Identify which cell holds the provided text, then report its (x, y) central coordinate. 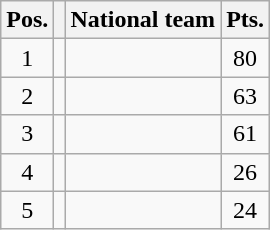
National team (143, 20)
Pts. (246, 20)
61 (246, 134)
2 (28, 96)
24 (246, 210)
63 (246, 96)
1 (28, 58)
4 (28, 172)
Pos. (28, 20)
26 (246, 172)
80 (246, 58)
3 (28, 134)
5 (28, 210)
